Find where the given text appears and provide that cell's center as (X, Y) coordinate. 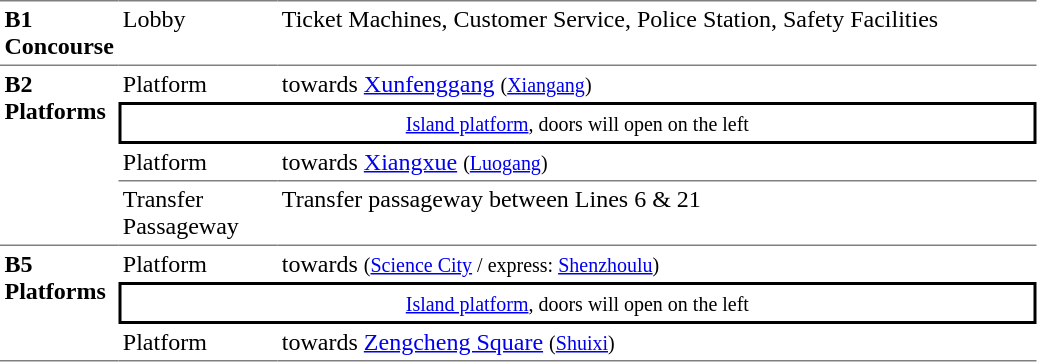
Ticket Machines, Customer Service, Police Station, Safety Facilities (656, 33)
Lobby (198, 33)
towards Xiangxue (Luogang) (656, 163)
towards Xunfenggang (Xiangang) (656, 84)
towards (Science City / express: Shenzhoulu) (656, 264)
B5Platforms (59, 304)
towards Zengcheng Square (Shuixi) (656, 343)
Transfer passageway between Lines 6 & 21 (656, 214)
B2Platforms (59, 156)
B1Concourse (59, 33)
Transfer Passageway (198, 214)
